Find where the given text appears and provide that cell's center as (X, Y) coordinate. 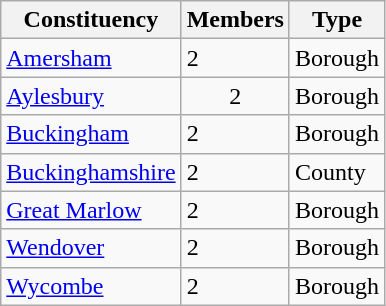
Wendover (91, 248)
Buckinghamshire (91, 172)
Great Marlow (91, 210)
Members (235, 20)
Wycombe (91, 286)
Buckingham (91, 134)
Aylesbury (91, 96)
Amersham (91, 58)
Constituency (91, 20)
Type (336, 20)
County (336, 172)
